Locate the cell with the specified text and output its [x, y] center coordinate. 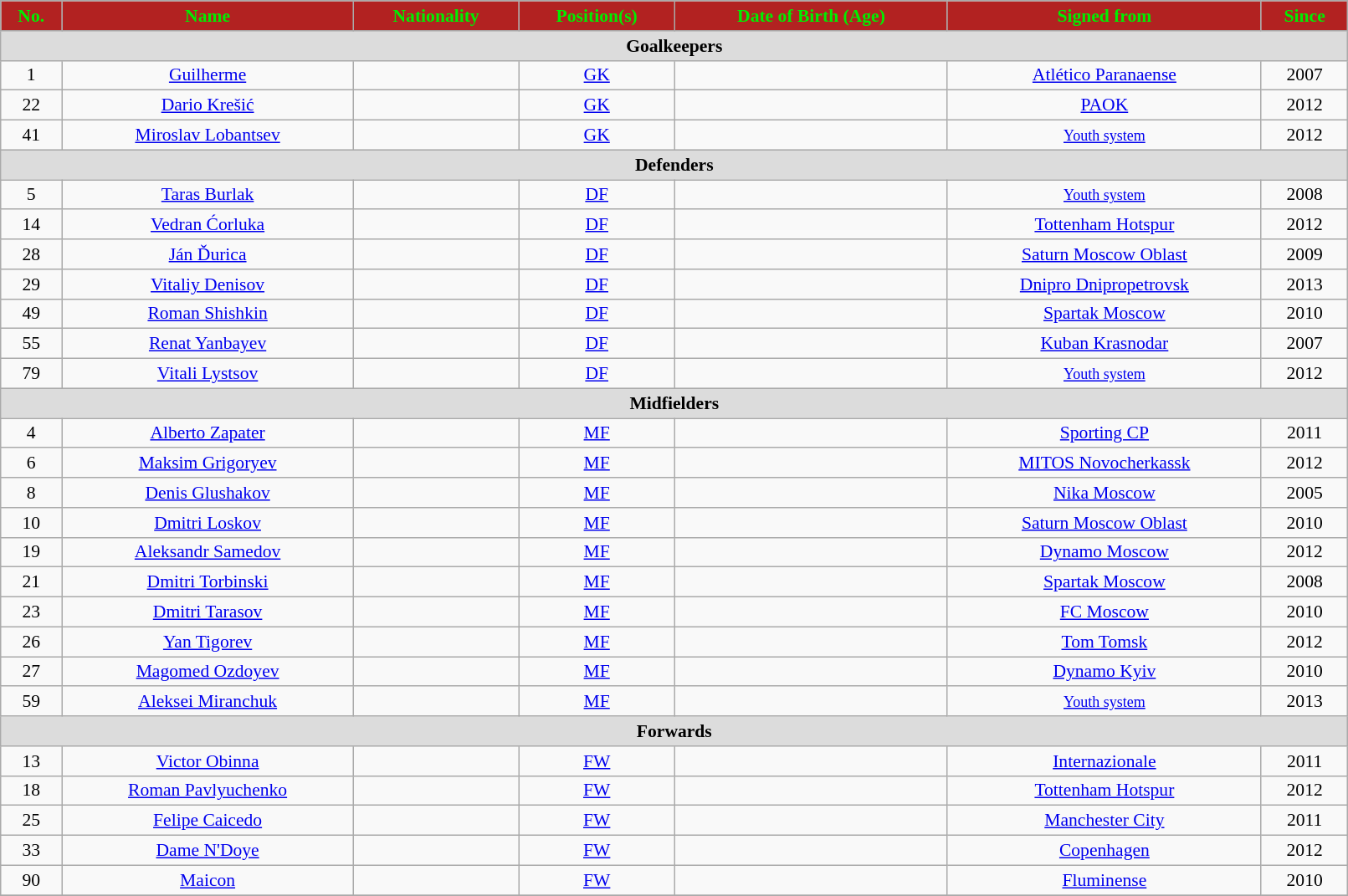
90 [32, 880]
Dario Krešić [208, 105]
Goalkeepers [674, 46]
Dynamo Kyiv [1105, 672]
Copenhagen [1105, 851]
Roman Shishkin [208, 314]
Miroslav Lobantsev [208, 136]
10 [32, 523]
Ján Ďurica [208, 254]
6 [32, 463]
Maicon [208, 880]
No. [32, 16]
Defenders [674, 165]
Yan Tigorev [208, 642]
23 [32, 612]
Magomed Ozdoyev [208, 672]
Forwards [674, 731]
Tom Tomsk [1105, 642]
Since [1304, 16]
Position(s) [597, 16]
4 [32, 433]
14 [32, 225]
Dmitri Torbinski [208, 582]
Dmitri Loskov [208, 523]
Aleksei Miranchuk [208, 702]
Vitaliy Denisov [208, 284]
8 [32, 493]
Roman Pavlyuchenko [208, 791]
Aleksandr Samedov [208, 552]
28 [32, 254]
PAOK [1105, 105]
Name [208, 16]
55 [32, 344]
Nika Moscow [1105, 493]
13 [32, 761]
5 [32, 195]
Taras Burlak [208, 195]
Vedran Ćorluka [208, 225]
26 [32, 642]
18 [32, 791]
19 [32, 552]
Midfielders [674, 403]
Dame N'Doye [208, 851]
Fluminense [1105, 880]
Victor Obinna [208, 761]
Nationality [435, 16]
Signed from [1105, 16]
27 [32, 672]
Alberto Zapater [208, 433]
MITOS Novocherkassk [1105, 463]
Dmitri Tarasov [208, 612]
25 [32, 821]
Guilherme [208, 75]
22 [32, 105]
Denis Glushakov [208, 493]
Vitali Lystsov [208, 374]
Date of Birth (Age) [812, 16]
Manchester City [1105, 821]
Maksim Grigoryev [208, 463]
41 [32, 136]
Dnipro Dnipropetrovsk [1105, 284]
Kuban Krasnodar [1105, 344]
Internazionale [1105, 761]
Felipe Caicedo [208, 821]
Sporting CP [1105, 433]
29 [32, 284]
Atlético Paranaense [1105, 75]
1 [32, 75]
59 [32, 702]
49 [32, 314]
79 [32, 374]
21 [32, 582]
FC Moscow [1105, 612]
Dynamo Moscow [1105, 552]
2009 [1304, 254]
33 [32, 851]
Renat Yanbayev [208, 344]
2005 [1304, 493]
